Capture the cell that displays the provided text and extract its (x, y) central coordinate. 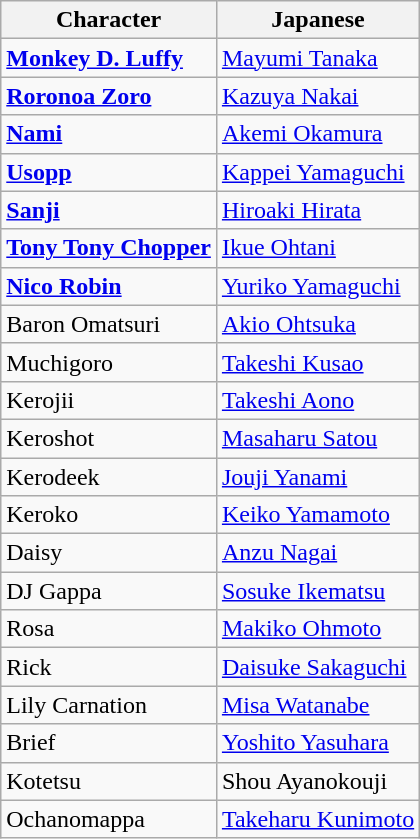
Anzu Nagai (318, 553)
Nami (109, 134)
Yoshito Yasuhara (318, 743)
Monkey D. Luffy (109, 58)
Akio Ohtsuka (318, 324)
Tony Tony Chopper (109, 248)
Sosuke Ikematsu (318, 591)
Japanese (318, 20)
Takeshi Kusao (318, 362)
Character (109, 20)
Daisy (109, 553)
Roronoa Zoro (109, 96)
Lily Carnation (109, 705)
Makiko Ohmoto (318, 629)
Kazuya Nakai (318, 96)
Kerojii (109, 400)
Masaharu Satou (318, 438)
Ochanomappa (109, 819)
Ikue Ohtani (318, 248)
Misa Watanabe (318, 705)
Takeharu Kunimoto (318, 819)
DJ Gappa (109, 591)
Keiko Yamamoto (318, 515)
Mayumi Tanaka (318, 58)
Sanji (109, 210)
Shou Ayanokouji (318, 781)
Yuriko Yamaguchi (318, 286)
Keroko (109, 515)
Baron Omatsuri (109, 324)
Kerodeek (109, 477)
Keroshot (109, 438)
Kappei Yamaguchi (318, 172)
Muchigoro (109, 362)
Jouji Yanami (318, 477)
Usopp (109, 172)
Takeshi Aono (318, 400)
Kotetsu (109, 781)
Brief (109, 743)
Daisuke Sakaguchi (318, 667)
Rick (109, 667)
Hiroaki Hirata (318, 210)
Akemi Okamura (318, 134)
Nico Robin (109, 286)
Rosa (109, 629)
